Identify which cell holds the provided text, then report its [X, Y] central coordinate. 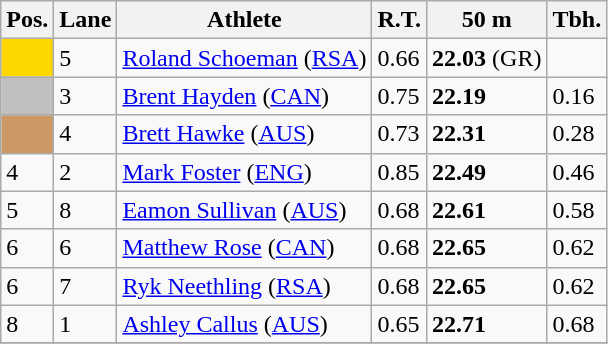
Pos. [28, 20]
0.66 [400, 58]
Roland Schoeman (RSA) [244, 58]
0.75 [400, 96]
22.49 [487, 172]
Ashley Callus (AUS) [244, 324]
0.85 [400, 172]
0.46 [577, 172]
Matthew Rose (CAN) [244, 248]
3 [86, 96]
Brent Hayden (CAN) [244, 96]
0.65 [400, 324]
0.16 [577, 96]
22.61 [487, 210]
22.71 [487, 324]
Athlete [244, 20]
50 m [487, 20]
2 [86, 172]
Mark Foster (ENG) [244, 172]
1 [86, 324]
Tbh. [577, 20]
0.73 [400, 134]
R.T. [400, 20]
Ryk Neethling (RSA) [244, 286]
7 [86, 286]
0.28 [577, 134]
0.58 [577, 210]
22.19 [487, 96]
Brett Hawke (AUS) [244, 134]
22.31 [487, 134]
22.03 (GR) [487, 58]
Eamon Sullivan (AUS) [244, 210]
Lane [86, 20]
